Output the (X, Y) coordinate of the center of the cell containing the given text.  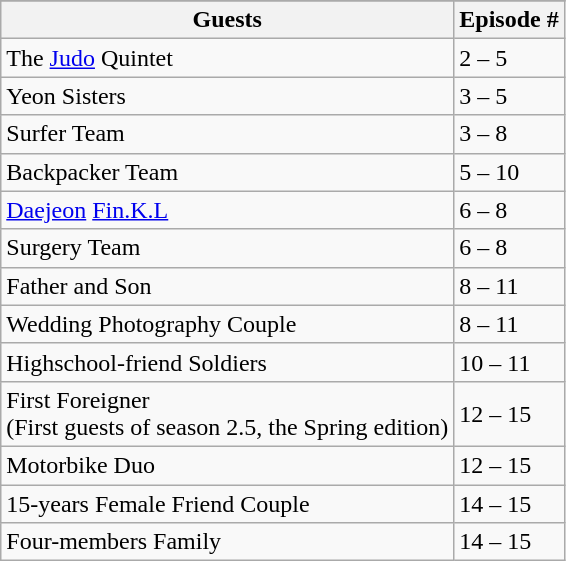
Episode # (509, 20)
Surgery Team (228, 248)
Yeon Sisters (228, 96)
Backpacker Team (228, 172)
First Foreigner (First guests of season 2.5, the Spring edition) (228, 414)
Surfer Team (228, 134)
Daejeon Fin.K.L (228, 210)
Four-members Family (228, 542)
3 – 5 (509, 96)
Guests (228, 20)
Father and Son (228, 286)
10 – 11 (509, 362)
The Judo Quintet (228, 58)
5 – 10 (509, 172)
Motorbike Duo (228, 465)
15-years Female Friend Couple (228, 503)
2 – 5 (509, 58)
Highschool-friend Soldiers (228, 362)
3 – 8 (509, 134)
Wedding Photography Couple (228, 324)
